Search for the cell housing the specified text and yield its (X, Y) center coordinate. 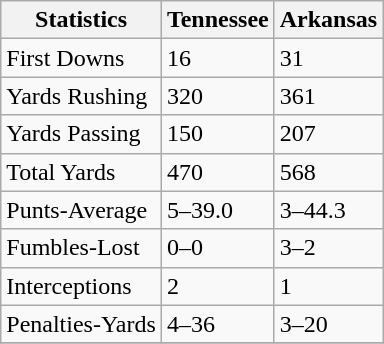
Tennessee (218, 20)
3–20 (328, 324)
Fumbles-Lost (82, 248)
Yards Rushing (82, 96)
Punts-Average (82, 210)
4–36 (218, 324)
150 (218, 134)
16 (218, 58)
5–39.0 (218, 210)
1 (328, 286)
Yards Passing (82, 134)
Arkansas (328, 20)
207 (328, 134)
470 (218, 172)
Total Yards (82, 172)
320 (218, 96)
0–0 (218, 248)
3–2 (328, 248)
31 (328, 58)
First Downs (82, 58)
Penalties-Yards (82, 324)
Statistics (82, 20)
3–44.3 (328, 210)
2 (218, 286)
361 (328, 96)
568 (328, 172)
Interceptions (82, 286)
